Output the (X, Y) coordinate of the center of the cell containing the given text.  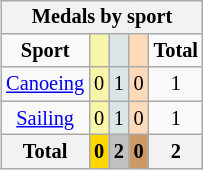
Canoeing (45, 84)
Sport (45, 51)
Medals by sport (102, 17)
Sailing (45, 118)
